Pinpoint the cell where the given text exists, returning its [x, y] midpoint coordinate. 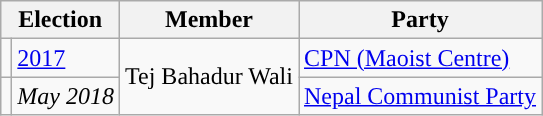
Party [420, 20]
May 2018 [66, 96]
Member [210, 20]
Tej Bahadur Wali [210, 77]
Nepal Communist Party [420, 96]
Election [60, 20]
CPN (Maoist Centre) [420, 58]
2017 [66, 58]
